Identify which cell holds the provided text, then report its [X, Y] central coordinate. 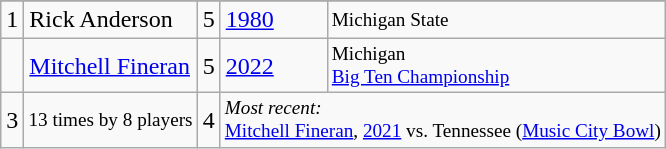
2022 [274, 66]
Michigan State [496, 20]
1 [12, 20]
4 [208, 120]
Rick Anderson [110, 20]
1980 [274, 20]
Most recent:Mitchell Fineran, 2021 vs. Tennessee (Music City Bowl) [442, 120]
13 times by 8 players [110, 120]
MichiganBig Ten Championship [496, 66]
3 [12, 120]
Mitchell Fineran [110, 66]
